Scan for the cell matching the given text and deliver its (X, Y) coordinate at center. 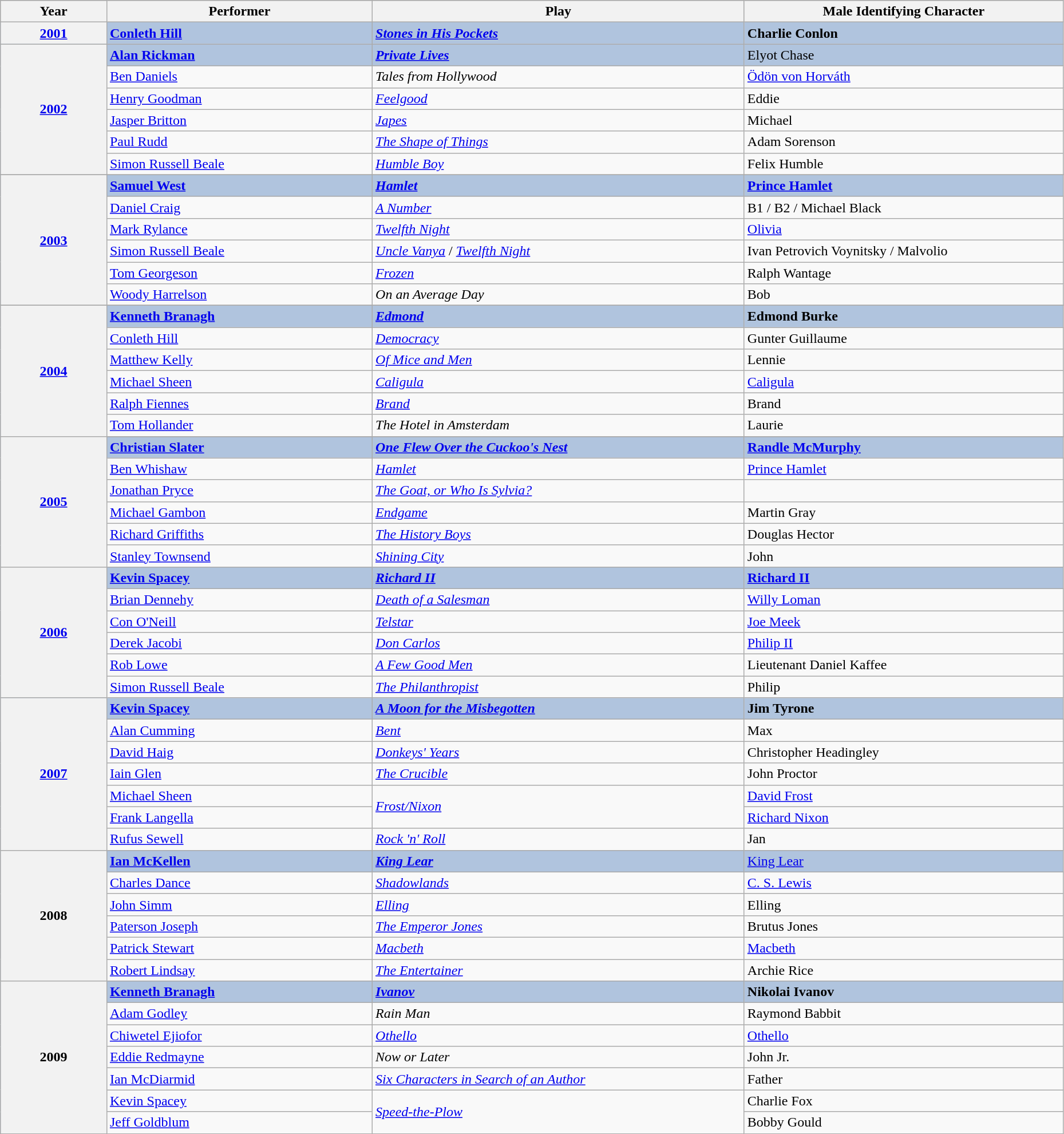
Mark Rylance (239, 229)
Donkeys' Years (559, 752)
Tom Georgeson (239, 273)
John Jr. (903, 1057)
Bent (559, 730)
2006 (54, 632)
Paterson Joseph (239, 926)
2009 (54, 1057)
The Philanthropist (559, 687)
Brutus Jones (903, 926)
Charlie Conlon (903, 33)
Ödön von Horváth (903, 77)
Rob Lowe (239, 665)
Martin Gray (903, 512)
Of Mice and Men (559, 360)
On an Average Day (559, 295)
Christopher Headingley (903, 752)
Laurie (903, 425)
Adam Sorenson (903, 142)
Iain Glen (239, 774)
Alan Cumming (239, 730)
Richard Nixon (903, 817)
A Moon for the Misbegotten (559, 709)
Shining City (559, 556)
David Haig (239, 752)
Male Identifying Character (903, 11)
Endgame (559, 512)
Michael Gambon (239, 512)
The Hotel in Amsterdam (559, 425)
The Emperor Jones (559, 926)
2007 (54, 774)
John Proctor (903, 774)
Daniel Craig (239, 207)
Bob (903, 295)
Year (54, 11)
Henry Goodman (239, 98)
Max (903, 730)
2005 (54, 501)
Jasper Britton (239, 120)
David Frost (903, 796)
Twelfth Night (559, 229)
Nikolai Ivanov (903, 992)
Archie Rice (903, 970)
Six Characters in Search of an Author (559, 1079)
Death of a Salesman (559, 599)
Performer (239, 11)
The Crucible (559, 774)
Robert Lindsay (239, 970)
Gunter Guillaume (903, 338)
A Number (559, 207)
Eddie (903, 98)
Samuel West (239, 185)
Raymond Babbit (903, 1014)
Richard Griffiths (239, 534)
Jeff Goldblum (239, 1123)
Feelgood (559, 98)
Willy Loman (903, 599)
Frozen (559, 273)
The Shape of Things (559, 142)
Joe Meek (903, 621)
One Flew Over the Cuckoo's Nest (559, 447)
Con O'Neill (239, 621)
Charles Dance (239, 883)
A Few Good Men (559, 665)
Don Carlos (559, 643)
Paul Rudd (239, 142)
Shadowlands (559, 883)
Japes (559, 120)
Humble Boy (559, 164)
Ben Whishaw (239, 469)
Ben Daniels (239, 77)
Ralph Fiennes (239, 404)
Tom Hollander (239, 425)
The Goat, or Who Is Sylvia? (559, 491)
Douglas Hector (903, 534)
Uncle Vanya / Twelfth Night (559, 251)
Brian Dennehy (239, 599)
The History Boys (559, 534)
Telstar (559, 621)
Chiwetel Ejiofor (239, 1036)
Lennie (903, 360)
Jonathan Pryce (239, 491)
Lieutenant Daniel Kaffee (903, 665)
2002 (54, 109)
Adam Godley (239, 1014)
Randle McMurphy (903, 447)
Rufus Sewell (239, 839)
Eddie Redmayne (239, 1057)
Ivan Petrovich Voynitsky / Malvolio (903, 251)
Ivanov (559, 992)
Philip II (903, 643)
John (903, 556)
2008 (54, 915)
Speed-the-Plow (559, 1112)
Matthew Kelly (239, 360)
Now or Later (559, 1057)
Derek Jacobi (239, 643)
2003 (54, 240)
John Simm (239, 904)
Patrick Stewart (239, 948)
Woody Harrelson (239, 295)
Frank Langella (239, 817)
Democracy (559, 338)
C. S. Lewis (903, 883)
The Entertainer (559, 970)
2004 (54, 371)
Charlie Fox (903, 1101)
Michael (903, 120)
Edmond Burke (903, 317)
Ian McDiarmid (239, 1079)
Ralph Wantage (903, 273)
Rain Man (559, 1014)
Frost/Nixon (559, 807)
Alan Rickman (239, 55)
Jan (903, 839)
Bobby Gould (903, 1123)
Ian McKellen (239, 861)
2001 (54, 33)
Christian Slater (239, 447)
Jim Tyrone (903, 709)
Felix Humble (903, 164)
Edmond (559, 317)
Tales from Hollywood (559, 77)
B1 / B2 / Michael Black (903, 207)
Father (903, 1079)
Elyot Chase (903, 55)
Olivia (903, 229)
Private Lives (559, 55)
Stanley Townsend (239, 556)
Play (559, 11)
Philip (903, 687)
Rock 'n' Roll (559, 839)
Stones in His Pockets (559, 33)
